Extract the (x, y) coordinate from the center of the cell holding the provided text.  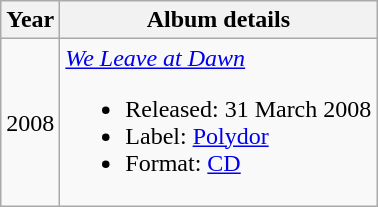
Album details (218, 20)
Year (30, 20)
We Leave at DawnReleased: 31 March 2008Label: PolydorFormat: CD (218, 122)
2008 (30, 122)
